Scan for the cell matching the given text and deliver its [X, Y] coordinate at center. 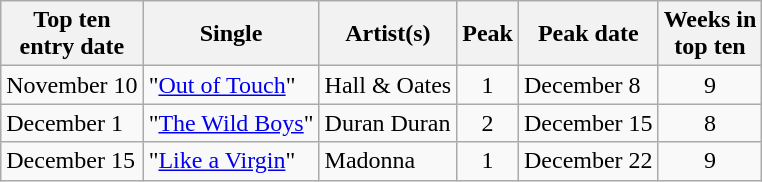
November 10 [72, 85]
Madonna [388, 161]
Hall & Oates [388, 85]
December 8 [588, 85]
"Like a Virgin" [231, 161]
"The Wild Boys" [231, 123]
Artist(s) [388, 34]
Single [231, 34]
Peak [488, 34]
Peak date [588, 34]
December 22 [588, 161]
"Out of Touch" [231, 85]
2 [488, 123]
8 [710, 123]
December 1 [72, 123]
Top tenentry date [72, 34]
Duran Duran [388, 123]
Weeks intop ten [710, 34]
